Pinpoint the cell where the given text exists, returning its [x, y] midpoint coordinate. 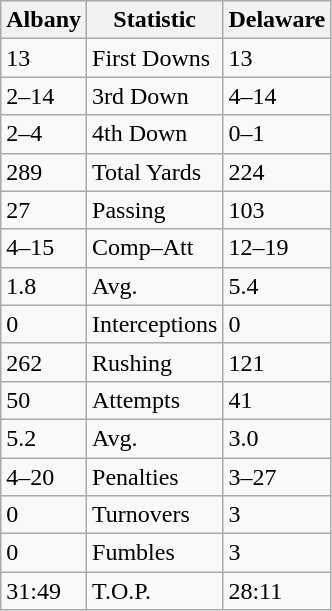
Penalties [155, 477]
2–14 [44, 96]
50 [44, 400]
28:11 [277, 591]
Fumbles [155, 553]
0–1 [277, 134]
T.O.P. [155, 591]
224 [277, 172]
12–19 [277, 248]
289 [44, 172]
Attempts [155, 400]
4–14 [277, 96]
Interceptions [155, 324]
5.2 [44, 438]
First Downs [155, 58]
5.4 [277, 286]
27 [44, 210]
4–15 [44, 248]
3rd Down [155, 96]
Delaware [277, 20]
Comp–Att [155, 248]
4–20 [44, 477]
Passing [155, 210]
Albany [44, 20]
262 [44, 362]
Statistic [155, 20]
1.8 [44, 286]
3–27 [277, 477]
Total Yards [155, 172]
Rushing [155, 362]
2–4 [44, 134]
Turnovers [155, 515]
4th Down [155, 134]
3.0 [277, 438]
121 [277, 362]
31:49 [44, 591]
41 [277, 400]
103 [277, 210]
